Return [X, Y] of the center of cell containing provided text 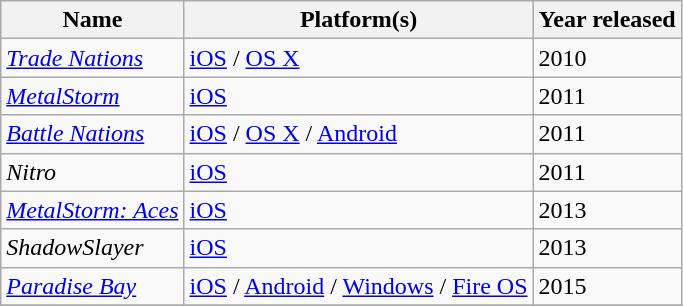
Platform(s) [358, 20]
Year released [607, 20]
MetalStorm: Aces [92, 210]
Trade Nations [92, 58]
Name [92, 20]
Nitro [92, 172]
MetalStorm [92, 96]
ShadowSlayer [92, 248]
2010 [607, 58]
iOS / OS X [358, 58]
iOS / OS X / Android [358, 134]
Battle Nations [92, 134]
Paradise Bay [92, 286]
2015 [607, 286]
iOS / Android / Windows / Fire OS [358, 286]
